Determine the (X, Y) coordinate at the center of the cell enclosing the given text.  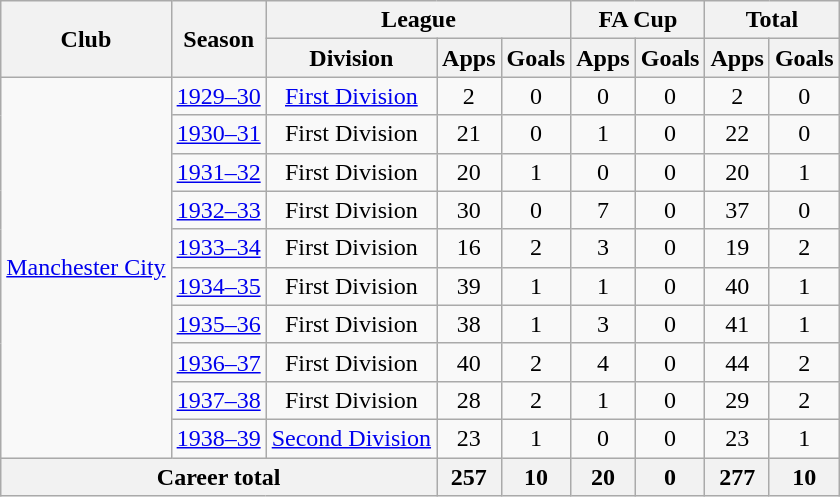
277 (737, 477)
39 (469, 286)
Total (772, 20)
37 (737, 210)
1932–33 (218, 210)
1929–30 (218, 96)
1934–35 (218, 286)
1936–37 (218, 362)
21 (469, 134)
1931–32 (218, 172)
Season (218, 39)
4 (603, 362)
Second Division (351, 438)
1937–38 (218, 400)
League (418, 20)
44 (737, 362)
1938–39 (218, 438)
1933–34 (218, 248)
1935–36 (218, 324)
38 (469, 324)
Career total (219, 477)
16 (469, 248)
30 (469, 210)
19 (737, 248)
28 (469, 400)
Manchester City (86, 268)
7 (603, 210)
Division (351, 58)
1930–31 (218, 134)
41 (737, 324)
Club (86, 39)
22 (737, 134)
FA Cup (638, 20)
257 (469, 477)
29 (737, 400)
